Search for the cell housing the specified text and yield its (x, y) center coordinate. 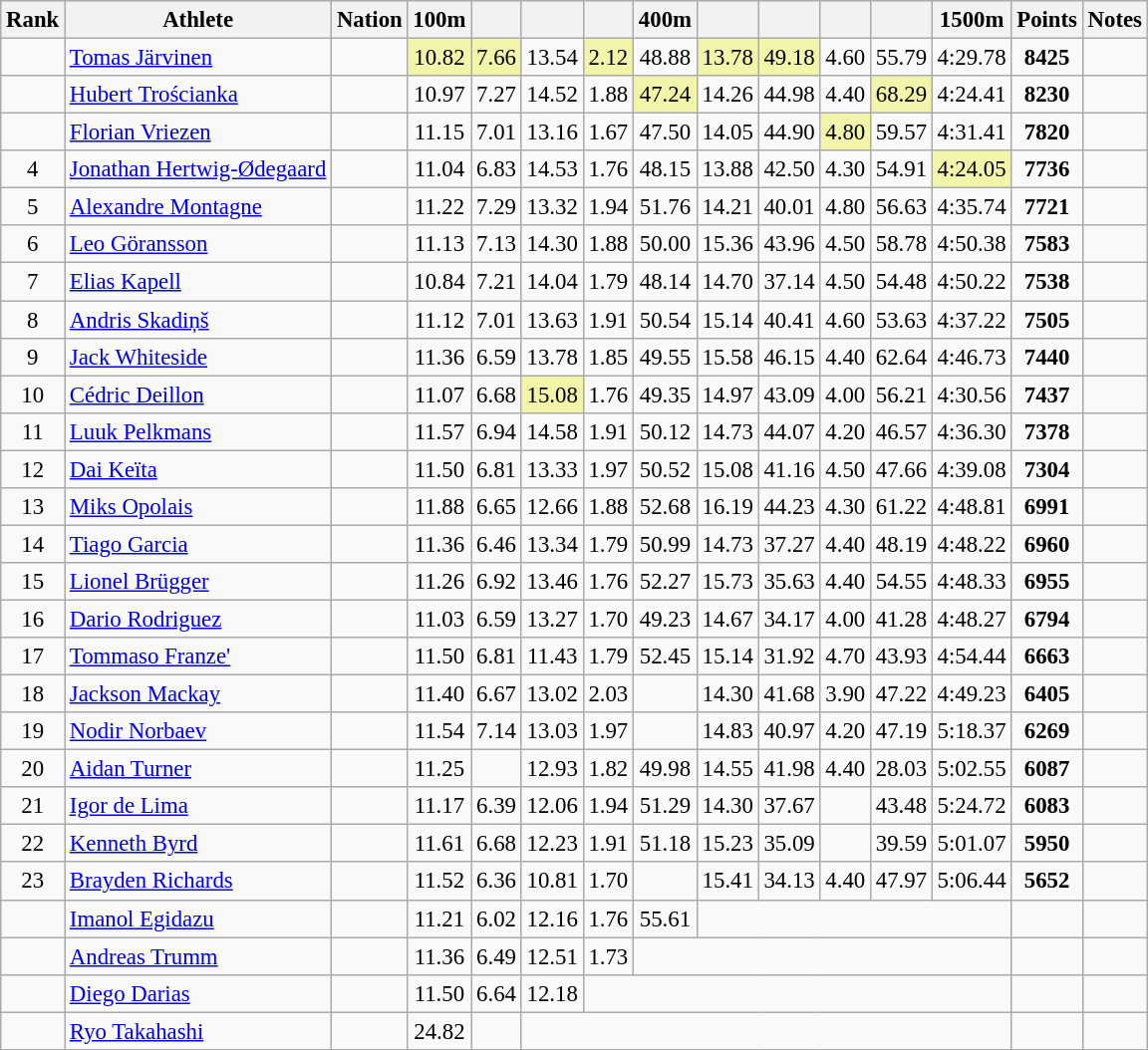
6.46 (496, 544)
12.16 (552, 919)
43.96 (789, 244)
47.50 (666, 132)
11.17 (439, 806)
12.51 (552, 956)
6.49 (496, 956)
11.07 (439, 394)
55.61 (666, 919)
5:01.07 (972, 844)
10.84 (439, 282)
4:49.23 (972, 694)
47.24 (666, 95)
13.32 (552, 207)
7.27 (496, 95)
4:50.22 (972, 282)
9 (33, 357)
4:48.22 (972, 544)
15.41 (727, 882)
51.29 (666, 806)
12.06 (552, 806)
46.15 (789, 357)
11.40 (439, 694)
47.19 (901, 731)
16 (33, 619)
11.25 (439, 769)
6.67 (496, 694)
68.29 (901, 95)
53.63 (901, 320)
43.09 (789, 394)
Nodir Norbaev (198, 731)
Kenneth Byrd (198, 844)
10.97 (439, 95)
13.16 (552, 132)
6.94 (496, 431)
3.90 (845, 694)
52.45 (666, 656)
4:24.05 (972, 169)
4:31.41 (972, 132)
56.21 (901, 394)
13.34 (552, 544)
49.23 (666, 619)
14.70 (727, 282)
4:50.38 (972, 244)
10 (33, 394)
4:46.73 (972, 357)
7583 (1046, 244)
Athlete (198, 20)
44.07 (789, 431)
13.27 (552, 619)
15.23 (727, 844)
4:24.41 (972, 95)
4.70 (845, 656)
1.82 (608, 769)
14.05 (727, 132)
7505 (1046, 320)
48.14 (666, 282)
17 (33, 656)
7437 (1046, 394)
6 (33, 244)
Igor de Lima (198, 806)
21 (33, 806)
50.99 (666, 544)
Dario Rodriguez (198, 619)
4:29.78 (972, 58)
11.61 (439, 844)
Nation (370, 20)
49.55 (666, 357)
58.78 (901, 244)
6.64 (496, 993)
5:24.72 (972, 806)
6.65 (496, 507)
37.14 (789, 282)
11.04 (439, 169)
11.26 (439, 582)
Andreas Trumm (198, 956)
4:37.22 (972, 320)
11.57 (439, 431)
13.88 (727, 169)
Notes (1114, 20)
12.23 (552, 844)
7736 (1046, 169)
11.21 (439, 919)
14.52 (552, 95)
18 (33, 694)
47.22 (901, 694)
62.64 (901, 357)
41.68 (789, 694)
12.66 (552, 507)
4:30.56 (972, 394)
7304 (1046, 469)
Tomas Järvinen (198, 58)
400m (666, 20)
1.67 (608, 132)
55.79 (901, 58)
6.36 (496, 882)
44.90 (789, 132)
14.55 (727, 769)
Tommaso Franze' (198, 656)
51.76 (666, 207)
48.19 (901, 544)
14.53 (552, 169)
15 (33, 582)
12.93 (552, 769)
6269 (1046, 731)
39.59 (901, 844)
31.92 (789, 656)
Elias Kapell (198, 282)
37.27 (789, 544)
11.54 (439, 731)
37.67 (789, 806)
7378 (1046, 431)
Hubert Trościanka (198, 95)
43.48 (901, 806)
7538 (1046, 282)
6.02 (496, 919)
11.52 (439, 882)
Andris Skadiņš (198, 320)
35.09 (789, 844)
47.66 (901, 469)
34.17 (789, 619)
44.98 (789, 95)
4:36.30 (972, 431)
13.54 (552, 58)
Brayden Richards (198, 882)
59.57 (901, 132)
Luuk Pelkmans (198, 431)
11.12 (439, 320)
7440 (1046, 357)
Diego Darias (198, 993)
22 (33, 844)
41.98 (789, 769)
12 (33, 469)
61.22 (901, 507)
Rank (33, 20)
13.33 (552, 469)
2.03 (608, 694)
2.12 (608, 58)
49.35 (666, 394)
40.97 (789, 731)
11.22 (439, 207)
6083 (1046, 806)
44.23 (789, 507)
5950 (1046, 844)
8425 (1046, 58)
5:06.44 (972, 882)
Florian Vriezen (198, 132)
Miks Opolais (198, 507)
Aidan Turner (198, 769)
49.98 (666, 769)
56.63 (901, 207)
7820 (1046, 132)
4 (33, 169)
Leo Göransson (198, 244)
46.57 (901, 431)
20 (33, 769)
42.50 (789, 169)
35.63 (789, 582)
14 (33, 544)
13.03 (552, 731)
5 (33, 207)
41.16 (789, 469)
13.02 (552, 694)
14.04 (552, 282)
11.13 (439, 244)
4:35.74 (972, 207)
48.88 (666, 58)
6.39 (496, 806)
15.73 (727, 582)
23 (33, 882)
Jack Whiteside (198, 357)
4:48.27 (972, 619)
1.73 (608, 956)
50.52 (666, 469)
14.97 (727, 394)
50.12 (666, 431)
13.46 (552, 582)
7.66 (496, 58)
Alexandre Montagne (198, 207)
100m (439, 20)
11 (33, 431)
Cédric Deillon (198, 394)
6.92 (496, 582)
50.00 (666, 244)
Jonathan Hertwig-Ødegaard (198, 169)
11.03 (439, 619)
10.81 (552, 882)
6087 (1046, 769)
50.54 (666, 320)
7 (33, 282)
14.67 (727, 619)
Points (1046, 20)
6663 (1046, 656)
14.26 (727, 95)
11.43 (552, 656)
48.15 (666, 169)
4:39.08 (972, 469)
6794 (1046, 619)
54.48 (901, 282)
7721 (1046, 207)
4:48.81 (972, 507)
19 (33, 731)
7.21 (496, 282)
41.28 (901, 619)
6.83 (496, 169)
Jackson Mackay (198, 694)
11.88 (439, 507)
14.83 (727, 731)
6991 (1046, 507)
34.13 (789, 882)
4:48.33 (972, 582)
40.01 (789, 207)
5:02.55 (972, 769)
15.58 (727, 357)
5:18.37 (972, 731)
8230 (1046, 95)
52.27 (666, 582)
15.36 (727, 244)
14.58 (552, 431)
4:54.44 (972, 656)
8 (33, 320)
7.13 (496, 244)
10.82 (439, 58)
Tiago Garcia (198, 544)
11.15 (439, 132)
49.18 (789, 58)
7.14 (496, 731)
Imanol Egidazu (198, 919)
Dai Keïta (198, 469)
6955 (1046, 582)
43.93 (901, 656)
Lionel Brügger (198, 582)
7.29 (496, 207)
1.85 (608, 357)
6405 (1046, 694)
54.55 (901, 582)
24.82 (439, 1031)
52.68 (666, 507)
13 (33, 507)
1500m (972, 20)
40.41 (789, 320)
5652 (1046, 882)
6960 (1046, 544)
12.18 (552, 993)
16.19 (727, 507)
47.97 (901, 882)
Ryo Takahashi (198, 1031)
51.18 (666, 844)
13.63 (552, 320)
14.21 (727, 207)
54.91 (901, 169)
28.03 (901, 769)
